Locate the cell with the specified text and output its (X, Y) center coordinate. 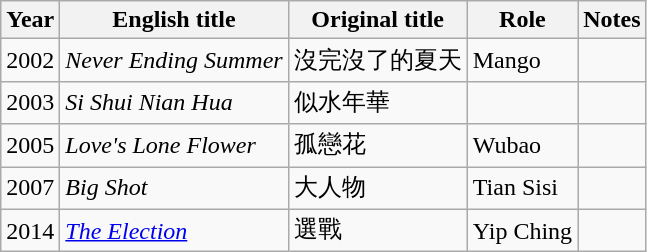
2002 (30, 60)
大人物 (378, 188)
Never Ending Summer (174, 60)
Big Shot (174, 188)
Role (522, 20)
Love's Lone Flower (174, 146)
孤戀花 (378, 146)
Year (30, 20)
2007 (30, 188)
2005 (30, 146)
Wubao (522, 146)
似水年華 (378, 102)
The Election (174, 230)
2003 (30, 102)
English title (174, 20)
2014 (30, 230)
選戰 (378, 230)
Notes (612, 20)
Si Shui Nian Hua (174, 102)
Mango (522, 60)
沒完沒了的夏天 (378, 60)
Tian Sisi (522, 188)
Yip Ching (522, 230)
Original title (378, 20)
